Locate the cell with the specified text and output its [x, y] center coordinate. 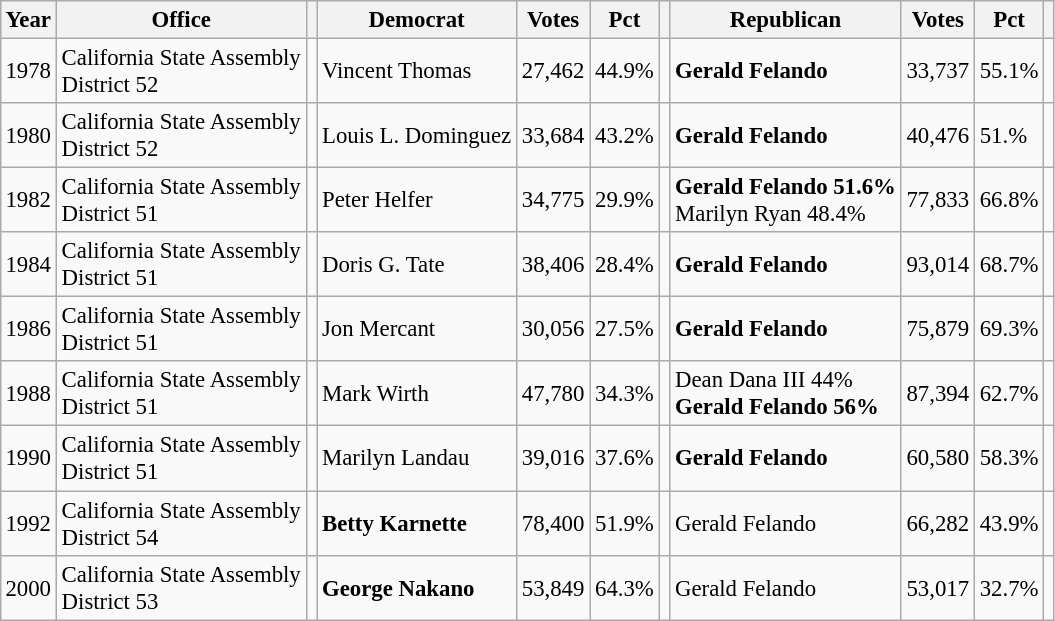
33,684 [552, 136]
Betty Karnette [417, 522]
1986 [28, 330]
62.7% [1008, 394]
1988 [28, 394]
27.5% [624, 330]
27,462 [552, 70]
93,014 [938, 264]
34.3% [624, 394]
69.3% [1008, 330]
Office [181, 20]
51.% [1008, 136]
66,282 [938, 522]
1982 [28, 200]
34,775 [552, 200]
Marilyn Landau [417, 458]
39,016 [552, 458]
Year [28, 20]
38,406 [552, 264]
43.9% [1008, 522]
43.2% [624, 136]
51.9% [624, 522]
1980 [28, 136]
53,017 [938, 588]
32.7% [1008, 588]
Gerald Felando 51.6% Marilyn Ryan 48.4% [786, 200]
George Nakano [417, 588]
1984 [28, 264]
68.7% [1008, 264]
Jon Mercant [417, 330]
30,056 [552, 330]
66.8% [1008, 200]
Republican [786, 20]
1978 [28, 70]
Mark Wirth [417, 394]
California State Assembly District 54 [181, 522]
1990 [28, 458]
28.4% [624, 264]
40,476 [938, 136]
Dean Dana III 44% Gerald Felando 56% [786, 394]
53,849 [552, 588]
78,400 [552, 522]
75,879 [938, 330]
87,394 [938, 394]
Vincent Thomas [417, 70]
60,580 [938, 458]
Peter Helfer [417, 200]
Democrat [417, 20]
77,833 [938, 200]
1992 [28, 522]
33,737 [938, 70]
64.3% [624, 588]
47,780 [552, 394]
44.9% [624, 70]
California State Assembly District 53 [181, 588]
37.6% [624, 458]
2000 [28, 588]
58.3% [1008, 458]
Doris G. Tate [417, 264]
55.1% [1008, 70]
Louis L. Dominguez [417, 136]
29.9% [624, 200]
